Capture the cell that displays the provided text and extract its [X, Y] central coordinate. 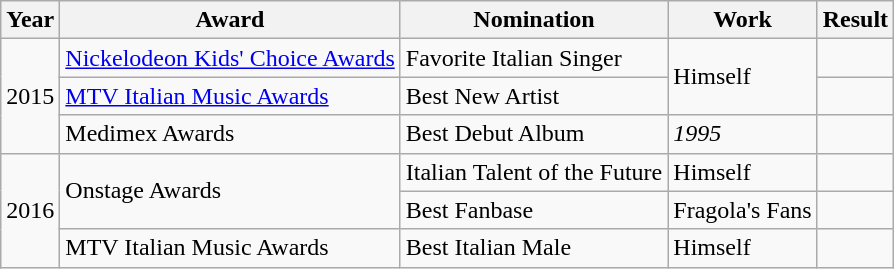
Best Debut Album [534, 134]
Best New Artist [534, 96]
2016 [30, 210]
Nomination [534, 20]
2015 [30, 96]
Work [742, 20]
Onstage Awards [230, 191]
Favorite Italian Singer [534, 58]
Year [30, 20]
Award [230, 20]
Best Fanbase [534, 210]
Nickelodeon Kids' Choice Awards [230, 58]
1995 [742, 134]
Italian Talent of the Future [534, 172]
Best Italian Male [534, 248]
Fragola's Fans [742, 210]
Result [855, 20]
Medimex Awards [230, 134]
